Identify which cell holds the provided text, then report its [X, Y] central coordinate. 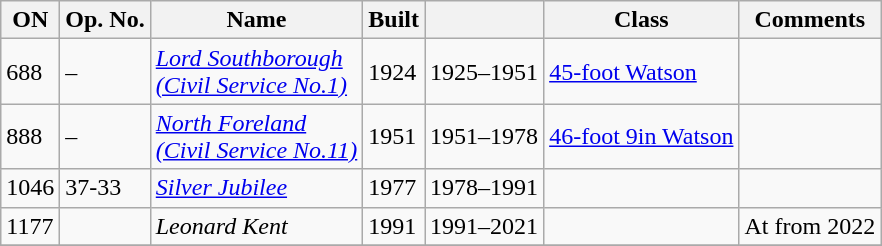
Name [256, 20]
1991–2021 [484, 226]
46-foot 9in Watson [642, 136]
1046 [30, 188]
888 [30, 136]
ON [30, 20]
Leonard Kent [256, 226]
Built [394, 20]
37-33 [105, 188]
1951–1978 [484, 136]
1924 [394, 72]
North Foreland(Civil Service No.11) [256, 136]
45-foot Watson [642, 72]
1991 [394, 226]
1978–1991 [484, 188]
Op. No. [105, 20]
1925–1951 [484, 72]
1977 [394, 188]
1951 [394, 136]
Lord Southborough(Civil Service No.1) [256, 72]
688 [30, 72]
1177 [30, 226]
Silver Jubilee [256, 188]
Comments [810, 20]
Class [642, 20]
At from 2022 [810, 226]
